Detect which cell encompasses the target text, then output its (X, Y) center coordinate. 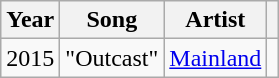
Mainland (216, 58)
Year (30, 20)
"Outcast" (112, 58)
Song (112, 20)
2015 (30, 58)
Artist (216, 20)
